Determine the [x, y] coordinate at the center of the cell enclosing the given text.  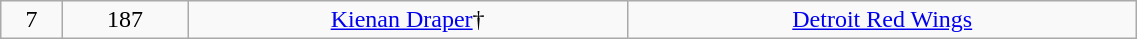
187 [124, 20]
Detroit Red Wings [882, 20]
Kienan Draper† [408, 20]
7 [32, 20]
